Capture the cell that displays the provided text and extract its (x, y) central coordinate. 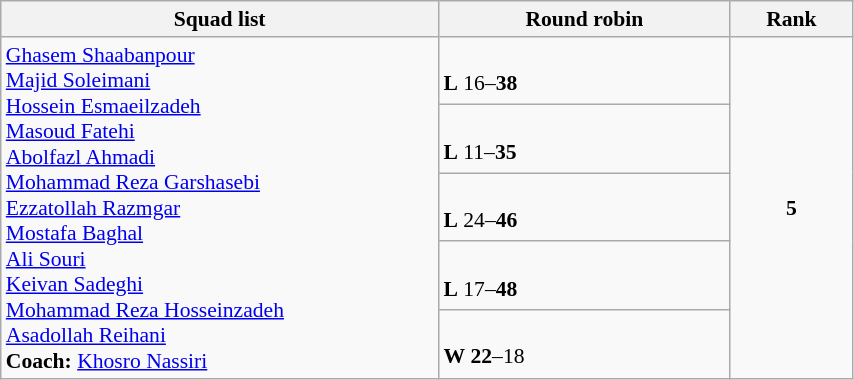
L 17–48 (584, 276)
W 22–18 (584, 344)
L 24–46 (584, 207)
L 11–35 (584, 139)
5 (791, 208)
L 16–38 (584, 71)
Squad list (220, 19)
Round robin (584, 19)
Rank (791, 19)
